Output the [x, y] coordinate of the center of the cell containing the given text.  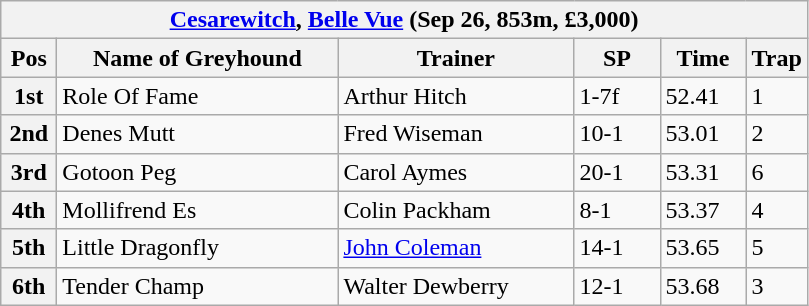
Time [703, 58]
5th [29, 248]
1 [776, 96]
4th [29, 210]
1st [29, 96]
Arthur Hitch [456, 96]
Little Dragonfly [198, 248]
10-1 [617, 134]
Walter Dewberry [456, 286]
52.41 [703, 96]
Colin Packham [456, 210]
Tender Champ [198, 286]
Cesarewitch, Belle Vue (Sep 26, 853m, £3,000) [404, 20]
8-1 [617, 210]
John Coleman [456, 248]
53.37 [703, 210]
Denes Mutt [198, 134]
20-1 [617, 172]
2nd [29, 134]
12-1 [617, 286]
Gotoon Peg [198, 172]
Carol Aymes [456, 172]
5 [776, 248]
Trainer [456, 58]
2 [776, 134]
6th [29, 286]
3rd [29, 172]
53.68 [703, 286]
53.65 [703, 248]
Name of Greyhound [198, 58]
3 [776, 286]
Mollifrend Es [198, 210]
53.01 [703, 134]
1-7f [617, 96]
53.31 [703, 172]
Pos [29, 58]
SP [617, 58]
4 [776, 210]
6 [776, 172]
Trap [776, 58]
Role Of Fame [198, 96]
14-1 [617, 248]
Fred Wiseman [456, 134]
